Find where the given text appears and provide that cell's center as (x, y) coordinate. 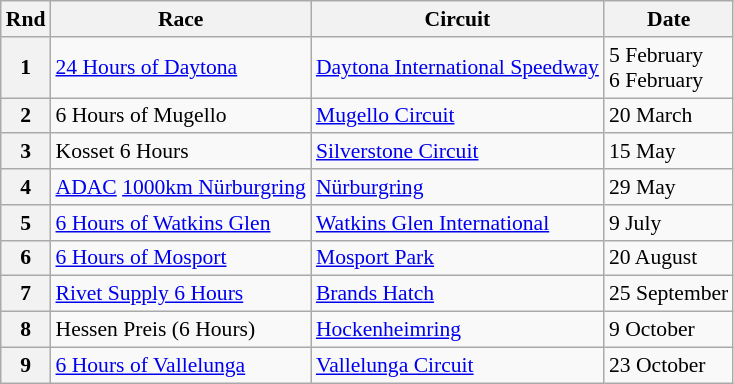
9 (26, 365)
6 Hours of Vallelunga (180, 365)
9 July (668, 223)
Rivet Supply 6 Hours (180, 294)
Vallelunga Circuit (458, 365)
20 March (668, 116)
Mosport Park (458, 258)
Rnd (26, 19)
6 (26, 258)
Nürburgring (458, 187)
2 (26, 116)
Hockenheimring (458, 330)
Kosset 6 Hours (180, 152)
Hessen Preis (6 Hours) (180, 330)
ADAC 1000km Nürburgring (180, 187)
6 Hours of Watkins Glen (180, 223)
5 (26, 223)
9 October (668, 330)
5 February6 February (668, 68)
29 May (668, 187)
7 (26, 294)
20 August (668, 258)
Race (180, 19)
8 (26, 330)
15 May (668, 152)
Mugello Circuit (458, 116)
Circuit (458, 19)
6 Hours of Mosport (180, 258)
Silverstone Circuit (458, 152)
Brands Hatch (458, 294)
4 (26, 187)
1 (26, 68)
Watkins Glen International (458, 223)
24 Hours of Daytona (180, 68)
25 September (668, 294)
3 (26, 152)
Daytona International Speedway (458, 68)
23 October (668, 365)
6 Hours of Mugello (180, 116)
Date (668, 19)
